Determine the [x, y] coordinate at the center of the cell enclosing the given text.  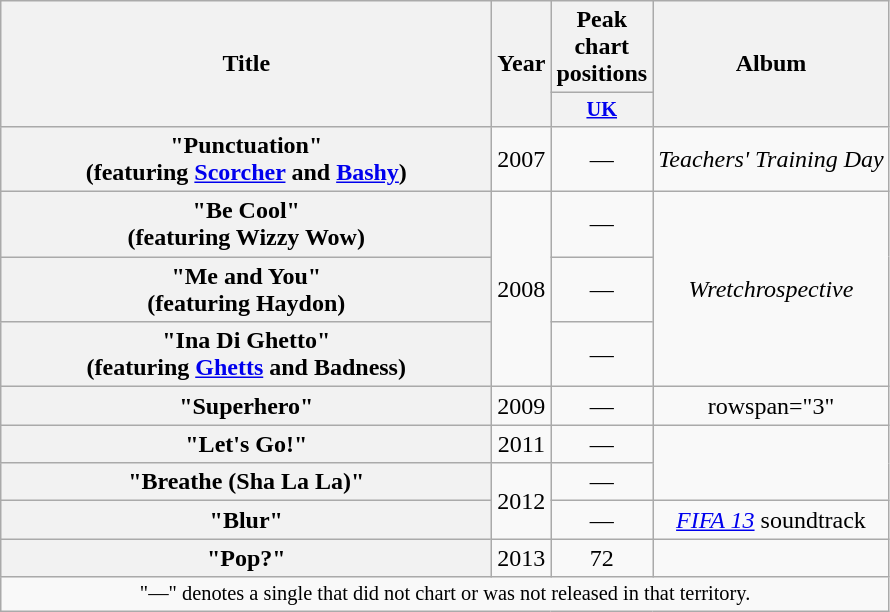
2013 [522, 558]
FIFA 13 soundtrack [772, 520]
"Blur" [246, 520]
rowspan="3" [772, 406]
"Be Cool"(featuring Wizzy Wow) [246, 224]
Album [772, 64]
Title [246, 64]
Year [522, 64]
"Pop?" [246, 558]
"Superhero" [246, 406]
2007 [522, 158]
Wretchrospective [772, 290]
2008 [522, 290]
UK [602, 110]
2012 [522, 501]
"Punctuation"(featuring Scorcher and Bashy) [246, 158]
Teachers' Training Day [772, 158]
"Me and You"(featuring Haydon) [246, 290]
"—" denotes a single that did not chart or was not released in that territory. [446, 594]
2009 [522, 406]
"Ina Di Ghetto"(featuring Ghetts and Badness) [246, 354]
72 [602, 558]
2011 [522, 444]
"Breathe (Sha La La)" [246, 482]
"Let's Go!" [246, 444]
Peak chart positions [602, 47]
